For the text-containing cell, return its midpoint in (X, Y) coordinate format. 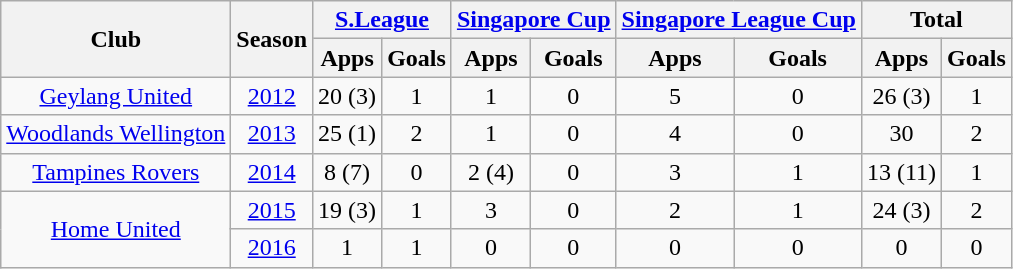
Geylang United (116, 96)
4 (675, 134)
Season (272, 39)
Club (116, 39)
8 (7) (348, 172)
26 (3) (901, 96)
Singapore League Cup (738, 20)
Home United (116, 229)
2012 (272, 96)
13 (11) (901, 172)
24 (3) (901, 210)
Tampines Rovers (116, 172)
Total (936, 20)
2014 (272, 172)
2016 (272, 248)
2 (4) (490, 172)
19 (3) (348, 210)
2013 (272, 134)
20 (3) (348, 96)
Singapore Cup (534, 20)
S.League (382, 20)
30 (901, 134)
5 (675, 96)
Woodlands Wellington (116, 134)
2015 (272, 210)
25 (1) (348, 134)
